Capture the cell that displays the provided text and extract its (X, Y) central coordinate. 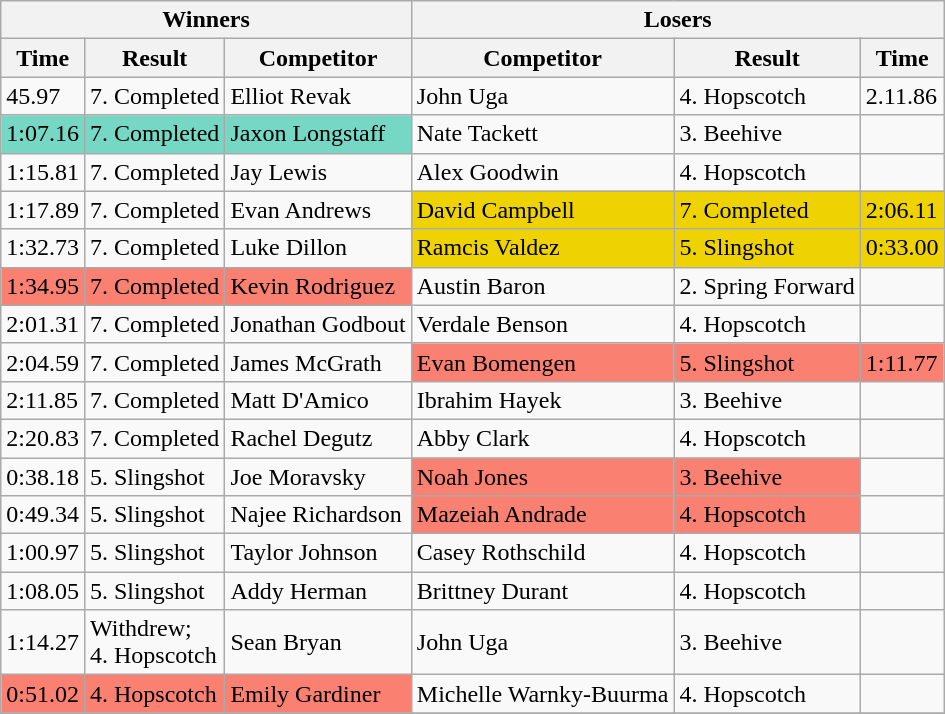
1:17.89 (43, 210)
Mazeiah Andrade (542, 515)
1:07.16 (43, 134)
Kevin Rodriguez (318, 286)
1:15.81 (43, 172)
Alex Goodwin (542, 172)
Austin Baron (542, 286)
Abby Clark (542, 438)
Najee Richardson (318, 515)
45.97 (43, 96)
Matt D'Amico (318, 400)
1:14.27 (43, 642)
Noah Jones (542, 477)
Verdale Benson (542, 324)
Jaxon Longstaff (318, 134)
Emily Gardiner (318, 694)
0:49.34 (43, 515)
2.11.86 (902, 96)
James McGrath (318, 362)
Nate Tackett (542, 134)
Withdrew; 4. Hopscotch (154, 642)
Ibrahim Hayek (542, 400)
1:00.97 (43, 553)
1:34.95 (43, 286)
1:08.05 (43, 591)
1:32.73 (43, 248)
Michelle Warnky-Buurma (542, 694)
Luke Dillon (318, 248)
0:51.02 (43, 694)
Losers (678, 20)
2:04.59 (43, 362)
Elliot Revak (318, 96)
1:11.77 (902, 362)
Ramcis Valdez (542, 248)
Casey Rothschild (542, 553)
David Campbell (542, 210)
Rachel Degutz (318, 438)
Joe Moravsky (318, 477)
Evan Bomengen (542, 362)
2. Spring Forward (767, 286)
Jay Lewis (318, 172)
0:38.18 (43, 477)
Winners (206, 20)
Addy Herman (318, 591)
2:11.85 (43, 400)
0:33.00 (902, 248)
2:20.83 (43, 438)
Evan Andrews (318, 210)
Jonathan Godbout (318, 324)
Taylor Johnson (318, 553)
Brittney Durant (542, 591)
2:06.11 (902, 210)
Sean Bryan (318, 642)
2:01.31 (43, 324)
